From the cell containing the given text, extract its center point as (X, Y) coordinate. 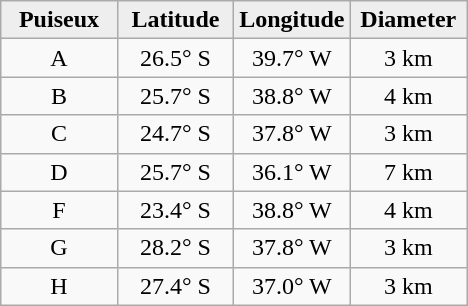
Puiseux (59, 20)
B (59, 96)
26.5° S (175, 58)
37.0° W (292, 286)
24.7° S (175, 134)
7 km (408, 172)
27.4° S (175, 286)
36.1° W (292, 172)
A (59, 58)
C (59, 134)
Longitude (292, 20)
Latitude (175, 20)
23.4° S (175, 210)
28.2° S (175, 248)
D (59, 172)
F (59, 210)
39.7° W (292, 58)
G (59, 248)
Diameter (408, 20)
H (59, 286)
